Locate the cell with the specified text and output its (X, Y) center coordinate. 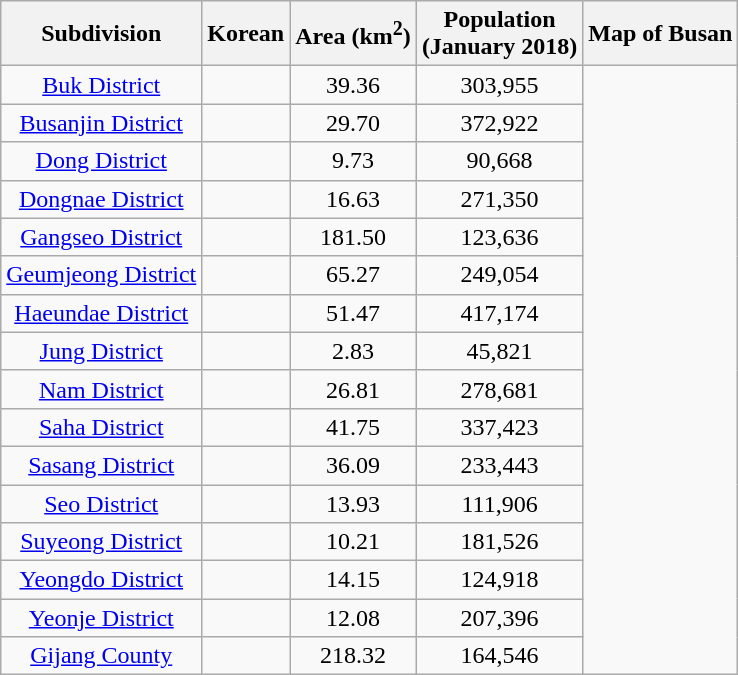
36.09 (354, 465)
372,922 (499, 123)
12.08 (354, 618)
Gangseo District (102, 237)
417,174 (499, 313)
29.70 (354, 123)
Area (km2) (354, 34)
111,906 (499, 503)
39.36 (354, 85)
65.27 (354, 275)
337,423 (499, 427)
2.83 (354, 351)
9.73 (354, 161)
123,636 (499, 237)
Seo District (102, 503)
Buk District (102, 85)
41.75 (354, 427)
Gijang County (102, 656)
233,443 (499, 465)
26.81 (354, 389)
Subdivision (102, 34)
Korean (246, 34)
207,396 (499, 618)
218.32 (354, 656)
13.93 (354, 503)
90,668 (499, 161)
10.21 (354, 542)
Yeongdo District (102, 580)
Jung District (102, 351)
16.63 (354, 199)
Suyeong District (102, 542)
Nam District (102, 389)
Yeonje District (102, 618)
Haeundae District (102, 313)
45,821 (499, 351)
Population(January 2018) (499, 34)
181,526 (499, 542)
Map of Busan (660, 34)
Saha District (102, 427)
124,918 (499, 580)
181.50 (354, 237)
Sasang District (102, 465)
249,054 (499, 275)
Geumjeong District (102, 275)
51.47 (354, 313)
Dong District (102, 161)
14.15 (354, 580)
Busanjin District (102, 123)
164,546 (499, 656)
303,955 (499, 85)
278,681 (499, 389)
271,350 (499, 199)
Dongnae District (102, 199)
